Determine the (X, Y) coordinate at the center of the cell enclosing the given text.  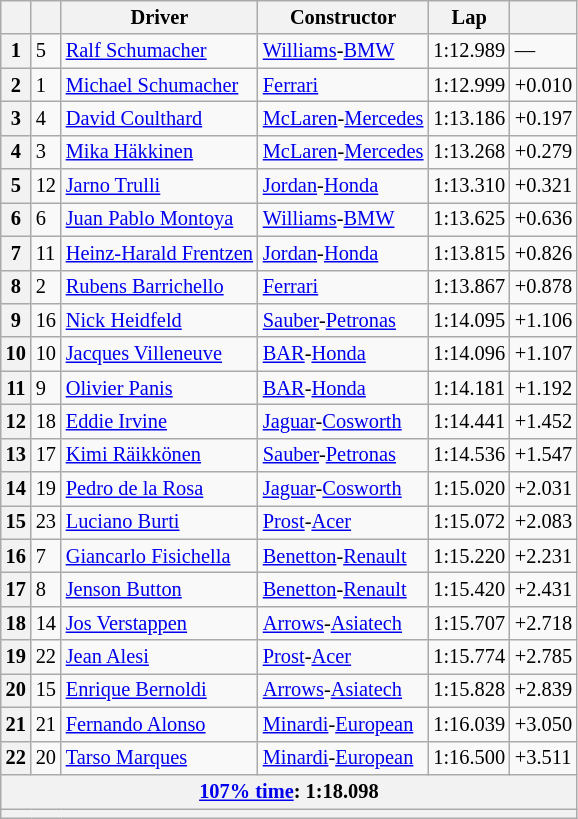
+1.106 (544, 320)
David Coulthard (160, 118)
+2.431 (544, 589)
Lap (469, 17)
Jean Alesi (160, 657)
Ralf Schumacher (160, 51)
+0.010 (544, 85)
+0.878 (544, 287)
1:14.536 (469, 455)
+0.826 (544, 253)
1:13.625 (469, 219)
+2.718 (544, 623)
Michael Schumacher (160, 85)
Olivier Panis (160, 388)
Jenson Button (160, 589)
Jacques Villeneuve (160, 354)
1:13.815 (469, 253)
1:14.441 (469, 421)
Eddie Irvine (160, 421)
+2.231 (544, 556)
1:15.828 (469, 690)
1:12.989 (469, 51)
+1.547 (544, 455)
1:15.420 (469, 589)
1:16.500 (469, 758)
Luciano Burti (160, 522)
+2.083 (544, 522)
1:15.072 (469, 522)
23 (46, 522)
Kimi Räikkönen (160, 455)
107% time: 1:18.098 (289, 791)
1:13.268 (469, 152)
1:12.999 (469, 85)
Constructor (343, 17)
Enrique Bernoldi (160, 690)
+0.197 (544, 118)
Fernando Alonso (160, 724)
13 (16, 455)
Tarso Marques (160, 758)
Mika Häkkinen (160, 152)
+0.279 (544, 152)
Jos Verstappen (160, 623)
+2.839 (544, 690)
+2.031 (544, 489)
1:15.774 (469, 657)
1:15.707 (469, 623)
Giancarlo Fisichella (160, 556)
1:16.039 (469, 724)
Driver (160, 17)
1:14.096 (469, 354)
Heinz-Harald Frentzen (160, 253)
+1.452 (544, 421)
Pedro de la Rosa (160, 489)
Nick Heidfeld (160, 320)
+0.636 (544, 219)
Jarno Trulli (160, 186)
— (544, 51)
+1.107 (544, 354)
1:13.310 (469, 186)
1:15.020 (469, 489)
Rubens Barrichello (160, 287)
Juan Pablo Montoya (160, 219)
+0.321 (544, 186)
1:13.186 (469, 118)
1:14.095 (469, 320)
1:14.181 (469, 388)
1:15.220 (469, 556)
1:13.867 (469, 287)
+2.785 (544, 657)
+1.192 (544, 388)
+3.050 (544, 724)
+3.511 (544, 758)
